From the cell containing the given text, extract its center point as [x, y] coordinate. 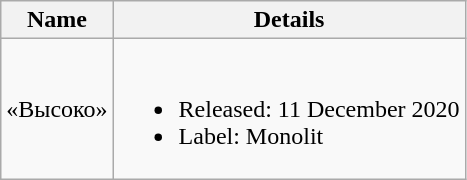
Released: 11 December 2020Label: Monolit [289, 109]
Details [289, 20]
Name [57, 20]
«Высоко» [57, 109]
